Determine the [x, y] coordinate at the center of the cell enclosing the given text.  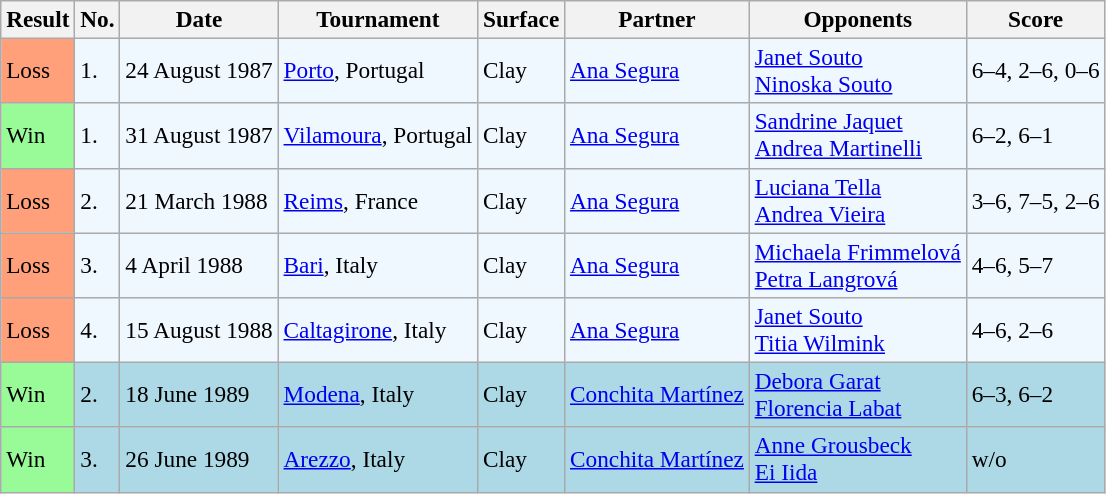
Debora Garat Florencia Labat [858, 394]
Bari, Italy [378, 264]
Surface [522, 19]
Porto, Portugal [378, 70]
Anne Grousbeck Ei Iida [858, 460]
3–6, 7–5, 2–6 [1036, 200]
Janet Souto Titia Wilmink [858, 330]
21 March 1988 [199, 200]
4 April 1988 [199, 264]
4–6, 2–6 [1036, 330]
Sandrine Jaquet Andrea Martinelli [858, 136]
Vilamoura, Portugal [378, 136]
Reims, France [378, 200]
31 August 1987 [199, 136]
Caltagirone, Italy [378, 330]
26 June 1989 [199, 460]
6–2, 6–1 [1036, 136]
6–3, 6–2 [1036, 394]
4. [98, 330]
Partner [658, 19]
Modena, Italy [378, 394]
Arezzo, Italy [378, 460]
6–4, 2–6, 0–6 [1036, 70]
18 June 1989 [199, 394]
Score [1036, 19]
Luciana Tella Andrea Vieira [858, 200]
Tournament [378, 19]
Opponents [858, 19]
15 August 1988 [199, 330]
No. [98, 19]
4–6, 5–7 [1036, 264]
Date [199, 19]
w/o [1036, 460]
Janet Souto Ninoska Souto [858, 70]
24 August 1987 [199, 70]
Michaela Frimmelová Petra Langrová [858, 264]
Result [38, 19]
